Return (x, y) of the center of cell containing provided text 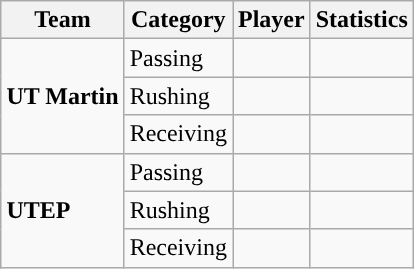
Team (62, 20)
Statistics (362, 20)
Player (271, 20)
Category (178, 20)
UTEP (62, 210)
UT Martin (62, 96)
